Find where the given text appears and provide that cell's center as (x, y) coordinate. 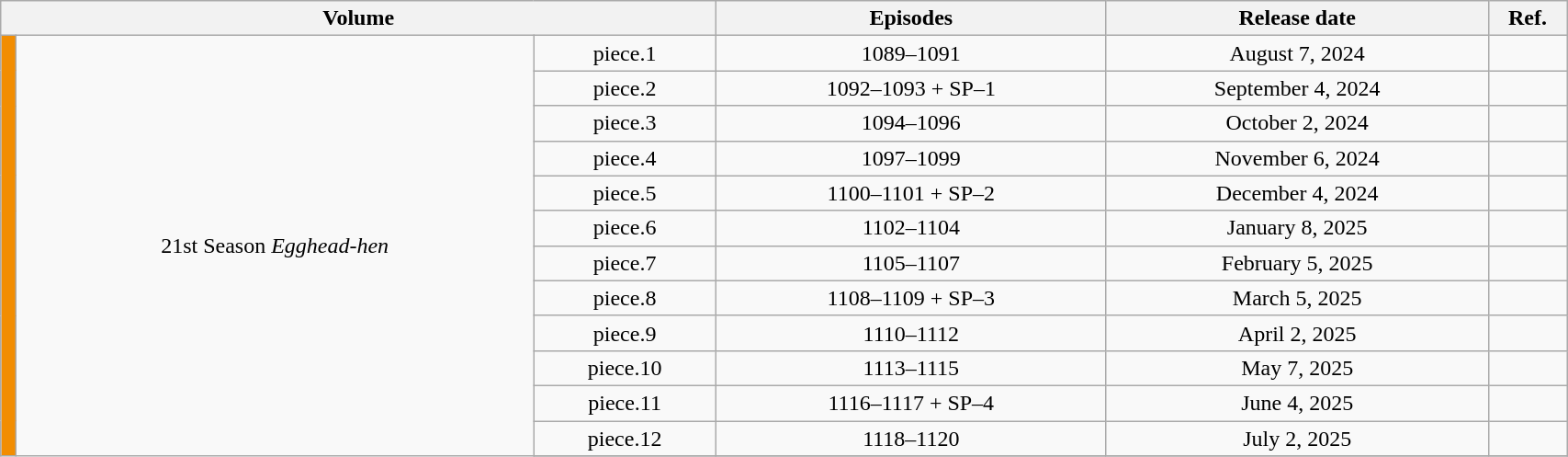
August 7, 2024 (1297, 53)
piece.10 (625, 368)
February 5, 2025 (1297, 263)
1089–1091 (911, 53)
June 4, 2025 (1297, 403)
1116–1117 + SP–4 (911, 403)
July 2, 2025 (1297, 439)
piece.7 (625, 263)
piece.8 (625, 298)
piece.4 (625, 158)
piece.2 (625, 88)
piece.5 (625, 193)
piece.9 (625, 333)
Episodes (911, 18)
piece.6 (625, 228)
May 7, 2025 (1297, 368)
November 6, 2024 (1297, 158)
piece.11 (625, 403)
Release date (1297, 18)
1100–1101 + SP–2 (911, 193)
January 8, 2025 (1297, 228)
1108–1109 + SP–3 (911, 298)
1105–1107 (911, 263)
1097–1099 (911, 158)
December 4, 2024 (1297, 193)
1102–1104 (911, 228)
piece.12 (625, 439)
March 5, 2025 (1297, 298)
1113–1115 (911, 368)
Volume (358, 18)
September 4, 2024 (1297, 88)
October 2, 2024 (1297, 123)
piece.1 (625, 53)
21st Season Egghead-hen (276, 246)
1118–1120 (911, 439)
1094–1096 (911, 123)
piece.3 (625, 123)
April 2, 2025 (1297, 333)
Ref. (1527, 18)
1110–1112 (911, 333)
1092–1093 + SP–1 (911, 88)
